Find where the given text appears and provide that cell's center as (X, Y) coordinate. 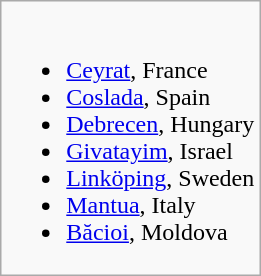
Ceyrat, France Coslada, Spain Debrecen, Hungary Givatayim, Israel Linköping, Sweden Mantua, Italy Băcioi, Moldova (130, 138)
